Identify which cell holds the provided text, then report its (X, Y) central coordinate. 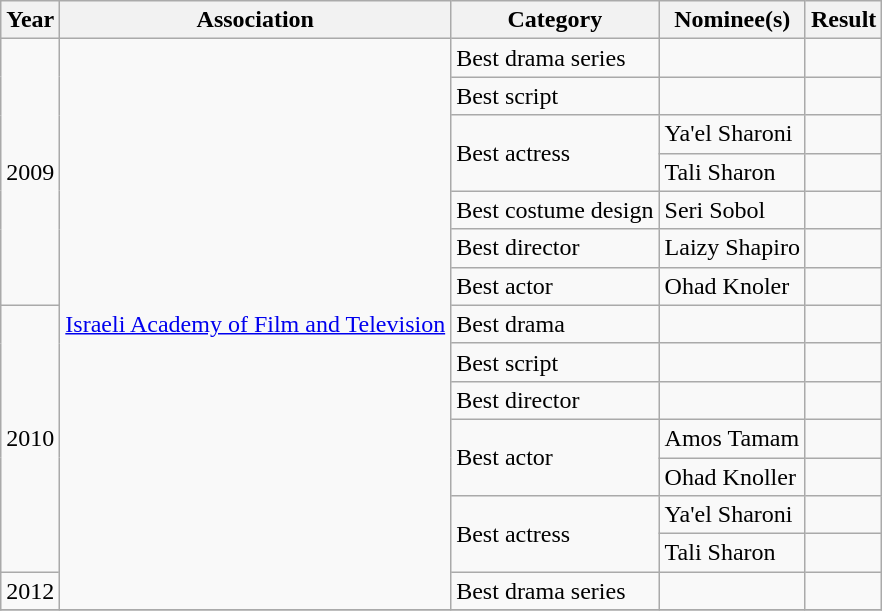
Best costume design (555, 210)
Year (30, 20)
2012 (30, 591)
Result (843, 20)
Association (256, 20)
2010 (30, 438)
Amos Tamam (732, 438)
Ohad Knoller (732, 477)
Laizy Shapiro (732, 248)
Ohad Knoler (732, 286)
Israeli Academy of Film and Television (256, 324)
Best drama (555, 324)
Category (555, 20)
2009 (30, 172)
Seri Sobol (732, 210)
Nominee(s) (732, 20)
